Return (X, Y) of the center of cell containing provided text 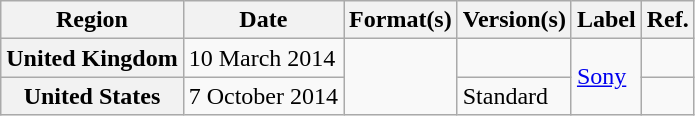
Region (92, 20)
Format(s) (401, 20)
Version(s) (514, 20)
United States (92, 96)
Ref. (668, 20)
10 March 2014 (263, 58)
Sony (606, 77)
Standard (514, 96)
Label (606, 20)
7 October 2014 (263, 96)
Date (263, 20)
United Kingdom (92, 58)
